Detect which cell encompasses the target text, then output its (x, y) center coordinate. 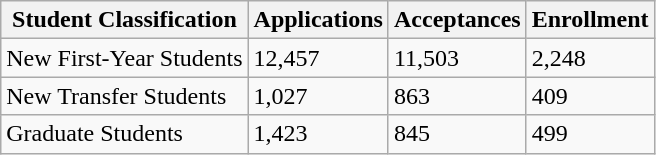
Enrollment (590, 20)
845 (457, 134)
1,423 (318, 134)
Graduate Students (124, 134)
863 (457, 96)
Acceptances (457, 20)
1,027 (318, 96)
12,457 (318, 58)
New First-Year Students (124, 58)
Applications (318, 20)
Student Classification (124, 20)
499 (590, 134)
409 (590, 96)
New Transfer Students (124, 96)
2,248 (590, 58)
11,503 (457, 58)
